Locate the cell with the specified text and output its [X, Y] center coordinate. 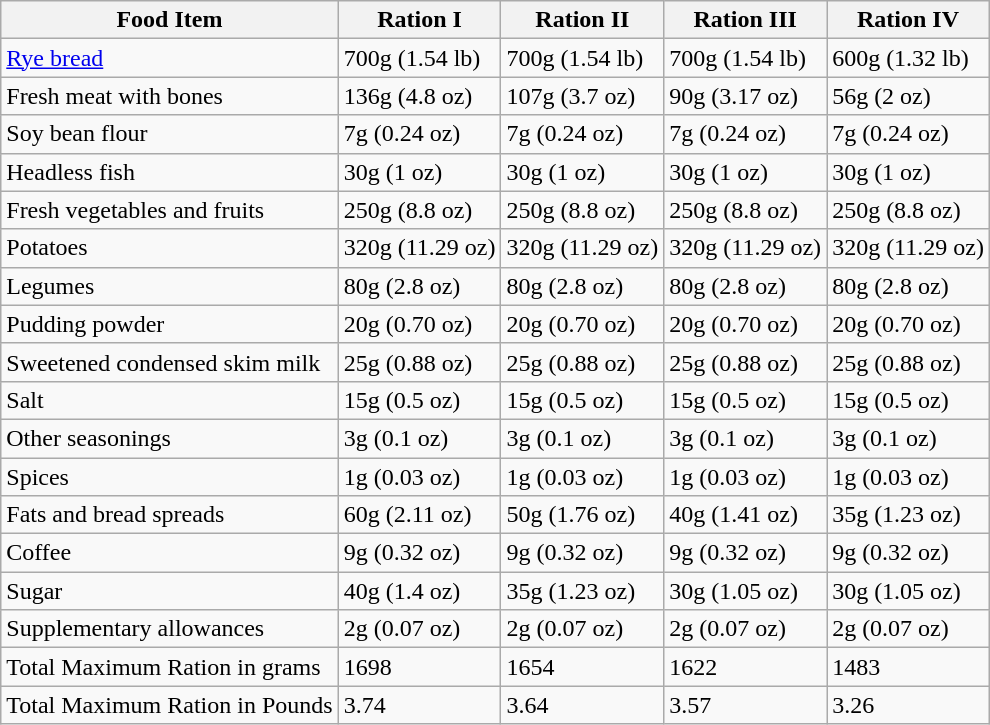
56g (2 oz) [908, 96]
Potatoes [170, 248]
Ration II [582, 20]
136g (4.8 oz) [420, 96]
3.26 [908, 705]
Salt [170, 400]
Ration I [420, 20]
Fresh meat with bones [170, 96]
Coffee [170, 553]
Total Maximum Ration in Pounds [170, 705]
Sugar [170, 591]
Spices [170, 477]
Fresh vegetables and fruits [170, 210]
Food Item [170, 20]
60g (2.11 oz) [420, 515]
Rye bread [170, 58]
3.74 [420, 705]
3.57 [746, 705]
1622 [746, 667]
Sweetened condensed skim milk [170, 362]
Pudding powder [170, 324]
1698 [420, 667]
Other seasonings [170, 438]
40g (1.4 oz) [420, 591]
40g (1.41 oz) [746, 515]
Supplementary allowances [170, 629]
107g (3.7 oz) [582, 96]
Fats and bread spreads [170, 515]
50g (1.76 oz) [582, 515]
Total Maximum Ration in grams [170, 667]
3.64 [582, 705]
Ration III [746, 20]
Legumes [170, 286]
Ration IV [908, 20]
1654 [582, 667]
600g (1.32 lb) [908, 58]
90g (3.17 oz) [746, 96]
Soy bean flour [170, 134]
Headless fish [170, 172]
1483 [908, 667]
